Extract the [X, Y] coordinate from the center of the cell holding the provided text.  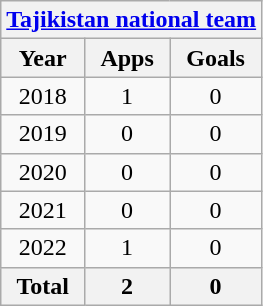
2021 [43, 210]
Apps [128, 58]
2018 [43, 96]
2019 [43, 134]
2 [128, 286]
2020 [43, 172]
Total [43, 286]
Goals [216, 58]
2022 [43, 248]
Tajikistan national team [132, 20]
Year [43, 58]
